For the text-containing cell, return its midpoint in (x, y) coordinate format. 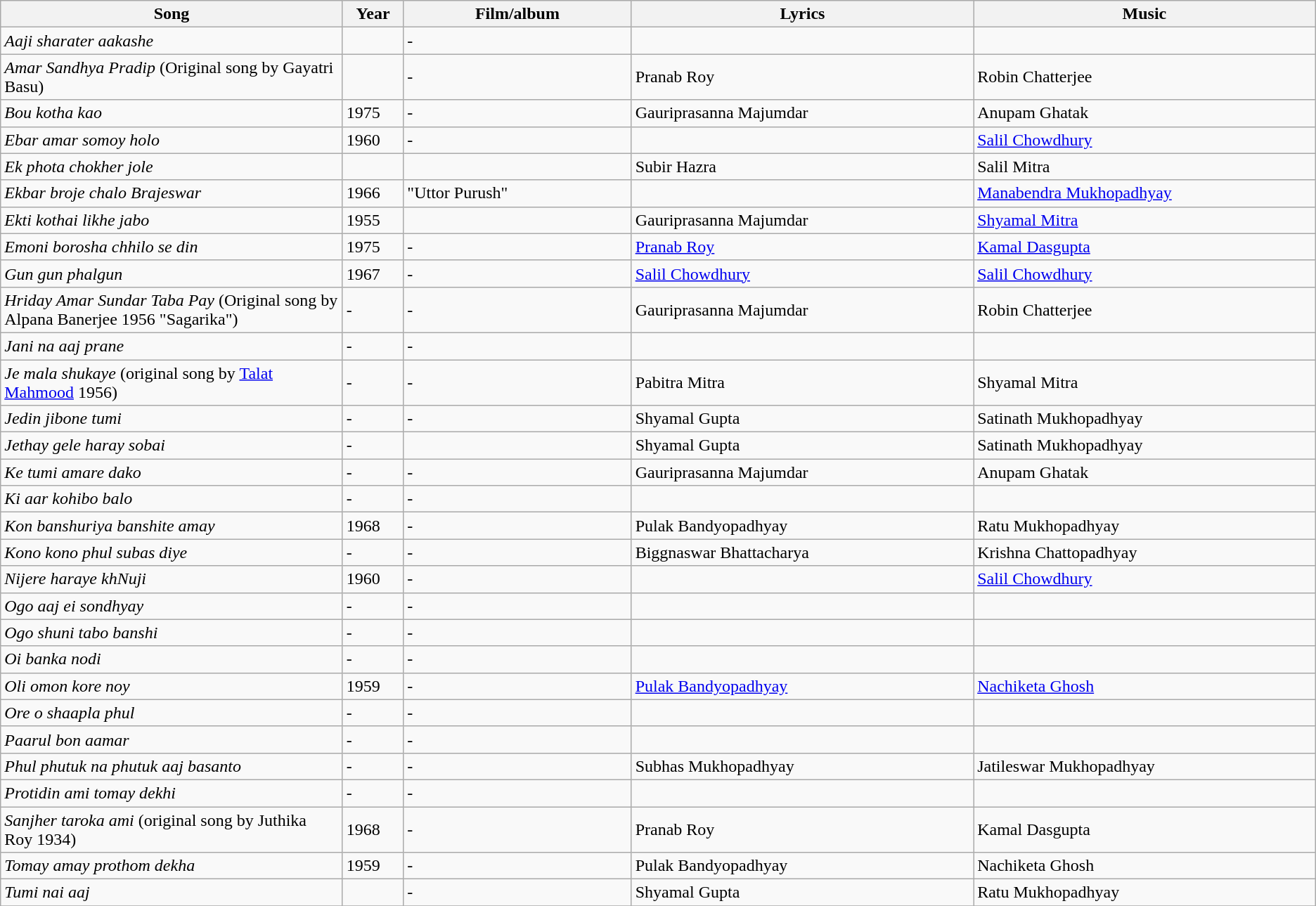
Ek phota chokher jole (172, 167)
Subhas Mukhopadhyay (803, 766)
Subir Hazra (803, 167)
Ogo aaj ei sondhyay (172, 606)
1966 (373, 193)
Oi banka nodi (172, 659)
Lyrics (803, 14)
Manabendra Mukhopadhyay (1144, 193)
Amar Sandhya Pradip (Original song by Gayatri Basu) (172, 77)
Tomay amay prothom dekha (172, 866)
1955 (373, 220)
Ekbar broje chalo Brajeswar (172, 193)
Krishna Chattopadhyay (1144, 552)
Gun gun phalgun (172, 273)
Pabitra Mitra (803, 382)
Nijere haraye khNuji (172, 579)
Emoni borosha chhilo se din (172, 247)
Ki aar kohibo balo (172, 499)
Jani na aaj prane (172, 346)
Aaji sharater aakashe (172, 41)
Je mala shukaye (original song by Talat Mahmood 1956) (172, 382)
Kono kono phul subas diye (172, 552)
"Uttor Purush" (517, 193)
Ebar amar somoy holo (172, 140)
Ore o shaapla phul (172, 713)
1967 (373, 273)
Song (172, 14)
Jethay gele haray sobai (172, 446)
Music (1144, 14)
Protidin ami tomay dekhi (172, 793)
Phul phutuk na phutuk aaj basanto (172, 766)
Ke tumi amare dako (172, 472)
Salil Mitra (1144, 167)
Paarul bon aamar (172, 739)
Tumi nai aaj (172, 893)
Jedin jibone tumi (172, 419)
Kon banshuriya banshite amay (172, 526)
Biggnaswar Bhattacharya (803, 552)
Bou kotha kao (172, 113)
Ogo shuni tabo banshi (172, 633)
Jatileswar Mukhopadhyay (1144, 766)
Ekti kothai likhe jabo (172, 220)
Film/album (517, 14)
Oli omon kore noy (172, 686)
Sanjher taroka ami (original song by Juthika Roy 1934) (172, 829)
Year (373, 14)
Hriday Amar Sundar Taba Pay (Original song by Alpana Banerjee 1956 "Sagarika") (172, 309)
